Determine the [x, y] coordinate at the center of the cell enclosing the given text.  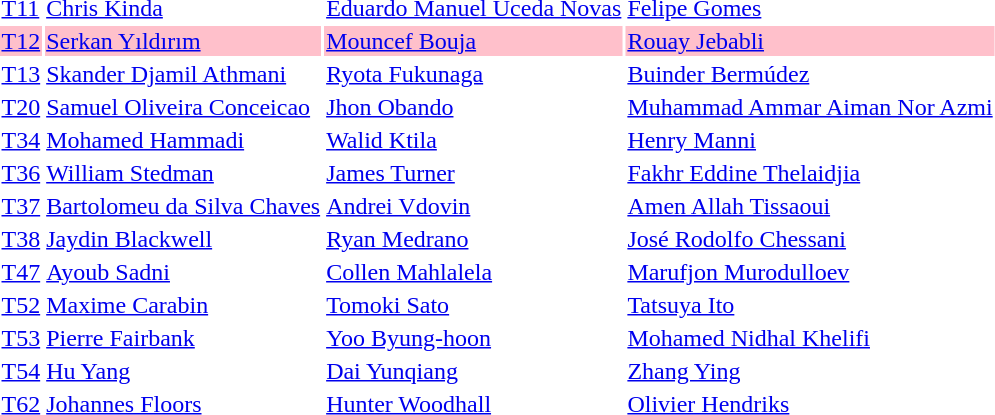
Jhon Obando [474, 107]
Mouncef Bouja [474, 41]
William Stedman [184, 173]
T20 [21, 107]
Skander Djamil Athmani [184, 74]
T38 [21, 239]
T34 [21, 140]
Ayoub Sadni [184, 272]
T53 [21, 338]
Pierre Fairbank [184, 338]
Yoo Byung-hoon [474, 338]
Dai Yunqiang [474, 371]
Andrei Vdovin [474, 206]
Hu Yang [184, 371]
Collen Mahlalela [474, 272]
Zhang Ying [810, 371]
José Rodolfo Chessani [810, 239]
Buinder Bermúdez [810, 74]
Fakhr Eddine Thelaidjia [810, 173]
Henry Manni [810, 140]
Rouay Jebabli [810, 41]
T36 [21, 173]
T12 [21, 41]
Samuel Oliveira Conceicao [184, 107]
Mohamed Hammadi [184, 140]
Marufjon Murodulloev [810, 272]
Ryan Medrano [474, 239]
Maxime Carabin [184, 305]
Tatsuya Ito [810, 305]
Mohamed Nidhal Khelifi [810, 338]
T13 [21, 74]
T54 [21, 371]
Jaydin Blackwell [184, 239]
T52 [21, 305]
Amen Allah Tissaoui [810, 206]
T37 [21, 206]
Bartolomeu da Silva Chaves [184, 206]
Walid Ktila [474, 140]
T47 [21, 272]
Serkan Yıldırım [184, 41]
Ryota Fukunaga [474, 74]
James Turner [474, 173]
Muhammad Ammar Aiman Nor Azmi [810, 107]
Tomoki Sato [474, 305]
